Extract the (X, Y) coordinate from the center of the cell holding the provided text.  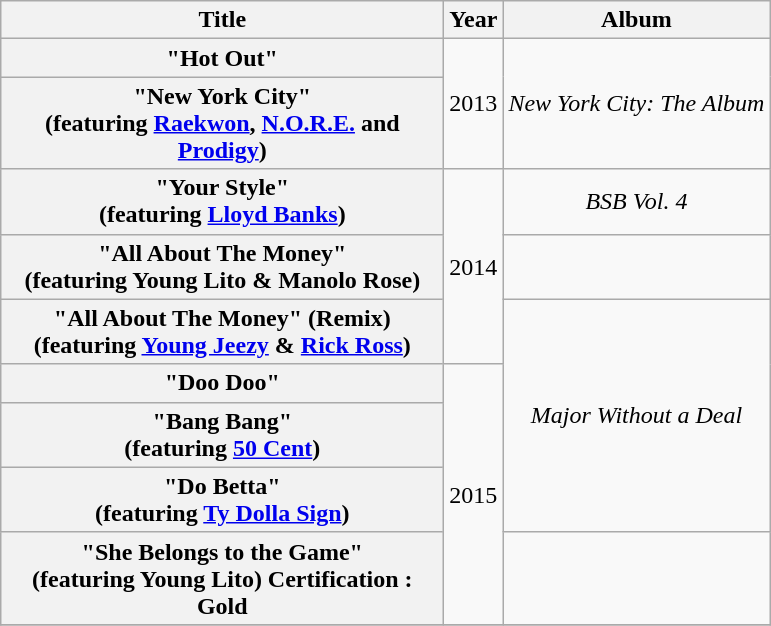
New York City: The Album (636, 104)
"Hot Out" (222, 58)
"Doo Doo" (222, 383)
"All About The Money" (Remix)(featuring Young Jeezy & Rick Ross) (222, 332)
"All About The Money"(featuring Young Lito & Manolo Rose) (222, 266)
2015 (474, 494)
2013 (474, 104)
"Do Betta"(featuring Ty Dolla Sign) (222, 500)
Album (636, 20)
Major Without a Deal (636, 416)
Year (474, 20)
2014 (474, 266)
"Bang Bang"(featuring 50 Cent) (222, 434)
"Your Style"(featuring Lloyd Banks) (222, 202)
"She Belongs to the Game"(featuring Young Lito) Certification : Gold (222, 578)
Title (222, 20)
BSB Vol. 4 (636, 202)
"New York City"(featuring Raekwon, N.O.R.E. and Prodigy) (222, 123)
